From the cell containing the given text, extract its center point as [X, Y] coordinate. 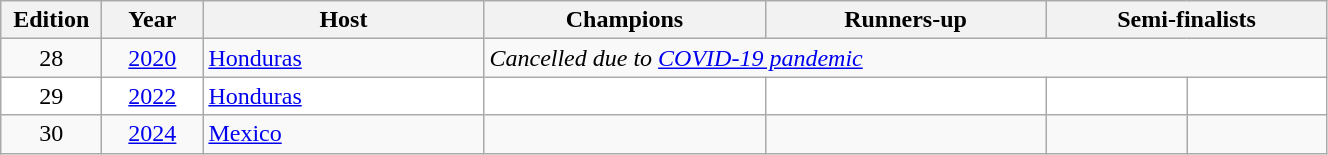
Champions [624, 20]
Mexico [344, 134]
Year [152, 20]
30 [52, 134]
Runners-up [906, 20]
28 [52, 58]
Edition [52, 20]
Semi-finalists [1186, 20]
29 [52, 96]
Host [344, 20]
2024 [152, 134]
Cancelled due to COVID-19 pandemic [906, 58]
2022 [152, 96]
2020 [152, 58]
